Detect which cell encompasses the target text, then output its (X, Y) center coordinate. 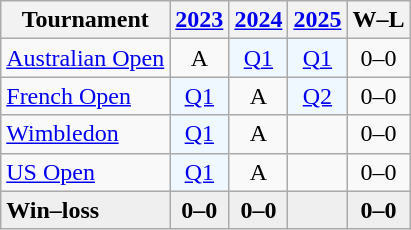
Australian Open (86, 58)
Wimbledon (86, 134)
Q2 (318, 96)
W–L (378, 20)
US Open (86, 172)
2024 (258, 20)
2025 (318, 20)
French Open (86, 96)
Win–loss (86, 210)
2023 (200, 20)
Tournament (86, 20)
